Return (X, Y) of the center of cell containing provided text 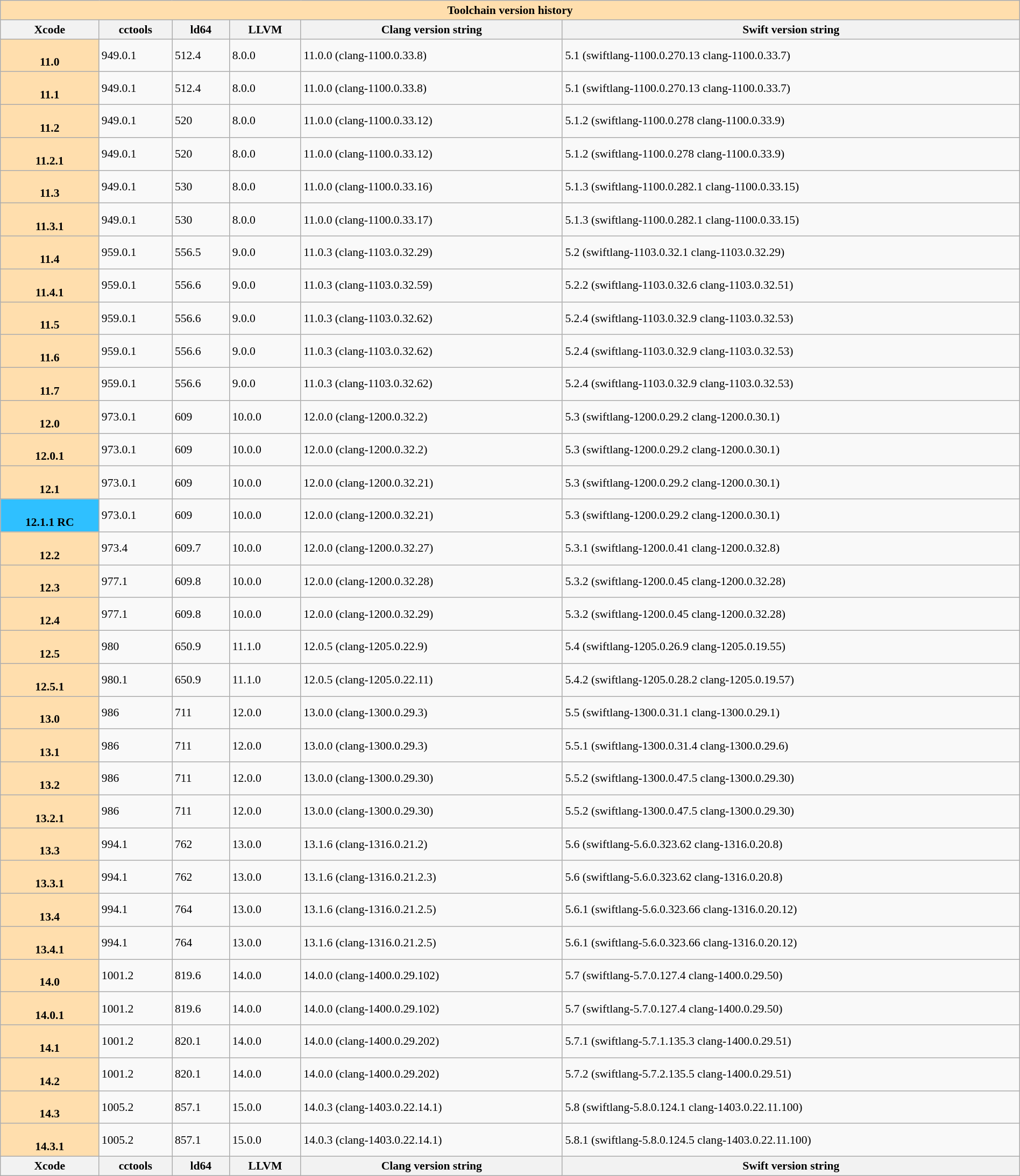
556.5 (201, 253)
14.2 (49, 1074)
12.1 (49, 483)
11.2 (49, 122)
5.5.1 (swiftlang-1300.0.31.4 clang-1300.0.29.6) (791, 745)
5.5 (swiftlang-1300.0.31.1 clang-1300.0.29.1) (791, 713)
5.8 (swiftlang-5.8.0.124.1 clang-1403.0.22.11.100) (791, 1107)
12.0.5 (clang-1205.0.22.11) (431, 680)
Toolchain version history (510, 10)
12.3 (49, 581)
13.4 (49, 910)
11.0.3 (clang-1103.0.32.59) (431, 285)
12.0.1 (49, 450)
11.2.1 (49, 154)
12.2 (49, 548)
11.0 (49, 55)
14.3 (49, 1107)
13.1 (49, 745)
11.5 (49, 318)
980.1 (136, 680)
12.0.0 (clang-1200.0.32.29) (431, 614)
11.1 (49, 88)
13.2 (49, 779)
11.4.1 (49, 285)
11.3 (49, 187)
11.7 (49, 384)
11.6 (49, 352)
5.7.1 (swiftlang-5.7.1.135.3 clang-1400.0.29.51) (791, 1041)
12.5 (49, 647)
12.0.0 (clang-1200.0.32.27) (431, 548)
980 (136, 647)
11.3.1 (49, 219)
13.4.1 (49, 943)
5.7.2 (swiftlang-5.7.2.135.5 clang-1400.0.29.51) (791, 1074)
5.3.1 (swiftlang-1200.0.41 clang-1200.0.32.8) (791, 548)
11.0.3 (clang-1103.0.32.29) (431, 253)
609.7 (201, 548)
12.4 (49, 614)
11.0.0 (clang-1100.0.33.16) (431, 187)
13.3.1 (49, 878)
14.0.1 (49, 1009)
973.4 (136, 548)
14.3.1 (49, 1140)
12.5.1 (49, 680)
12.0.5 (clang-1205.0.22.9) (431, 647)
5.2 (swiftlang-1103.0.32.1 clang-1103.0.32.29) (791, 253)
11.0.0 (clang-1100.0.33.17) (431, 219)
5.4 (swiftlang-1205.0.26.9 clang-1205.0.19.55) (791, 647)
13.1.6 (clang-1316.0.21.2.3) (431, 878)
12.0.0 (clang-1200.0.32.28) (431, 581)
13.1.6 (clang-1316.0.21.2) (431, 844)
14.0 (49, 975)
14.1 (49, 1041)
13.2.1 (49, 811)
12.0 (49, 417)
5.2.2 (swiftlang-1103.0.32.6 clang-1103.0.32.51) (791, 285)
13.3 (49, 844)
5.8.1 (swiftlang-5.8.0.124.5 clang-1403.0.22.11.100) (791, 1140)
12.1.1 RC (49, 515)
11.4 (49, 253)
5.4.2 (swiftlang-1205.0.28.2 clang-1205.0.19.57) (791, 680)
13.0 (49, 713)
